Return the [X, Y] coordinate for the center point of the cell that contains the specified text.  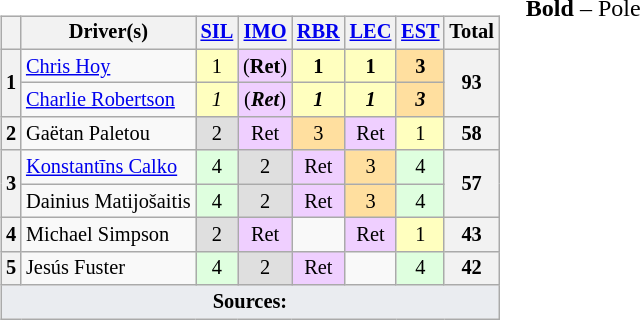
Konstantīns Calko [108, 167]
93 [471, 82]
57 [471, 184]
Jesús Fuster [108, 268]
Sources: [250, 302]
Chris Hoy [108, 66]
Driver(s) [108, 33]
Gaëtan Paletou [108, 134]
Total [471, 33]
43 [471, 235]
IMO [265, 33]
Dainius Matijošaitis [108, 201]
Charlie Robertson [108, 100]
5 [11, 268]
58 [471, 134]
RBR [318, 33]
EST [420, 33]
SIL [218, 33]
Michael Simpson [108, 235]
42 [471, 268]
LEC [371, 33]
